For the text-containing cell, return its midpoint in [X, Y] coordinate format. 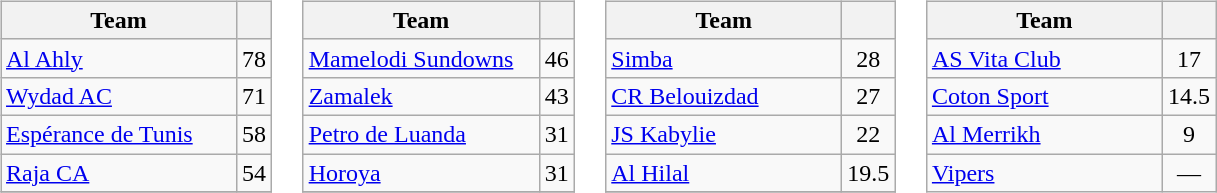
58 [254, 134]
Coton Sport [1044, 96]
JS Kabylie [724, 134]
43 [556, 96]
46 [556, 58]
— [1188, 173]
54 [254, 173]
71 [254, 96]
14.5 [1188, 96]
Petro de Luanda [421, 134]
CR Belouizdad [724, 96]
AS Vita Club [1044, 58]
Espérance de Tunis [118, 134]
9 [1188, 134]
Vipers [1044, 173]
78 [254, 58]
Mamelodi Sundowns [421, 58]
Simba [724, 58]
Al Ahly [118, 58]
19.5 [868, 173]
17 [1188, 58]
28 [868, 58]
Al Merrikh [1044, 134]
Horoya [421, 173]
Raja CA [118, 173]
22 [868, 134]
Wydad AC [118, 96]
Zamalek [421, 96]
27 [868, 96]
Al Hilal [724, 173]
